Return the [x, y] coordinate for the center point of the cell that contains the specified text.  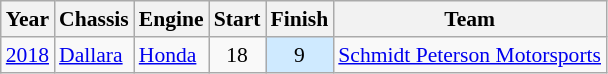
Schmidt Peterson Motorsports [470, 55]
9 [300, 55]
Year [28, 19]
Honda [172, 55]
Chassis [94, 19]
Finish [300, 19]
18 [238, 55]
2018 [28, 55]
Start [238, 19]
Team [470, 19]
Dallara [94, 55]
Engine [172, 19]
